Locate the cell with the specified text and output its [X, Y] center coordinate. 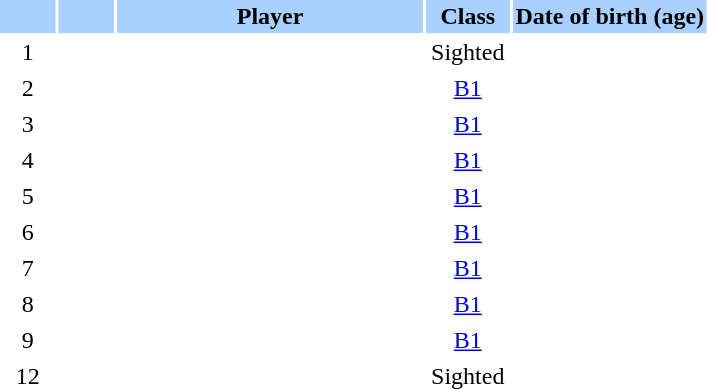
Class [468, 16]
6 [28, 232]
7 [28, 268]
2 [28, 88]
5 [28, 196]
9 [28, 340]
1 [28, 52]
Player [270, 16]
8 [28, 304]
4 [28, 160]
3 [28, 124]
Sighted [468, 52]
Date of birth (age) [610, 16]
